Return [x, y] of the center of cell containing provided text 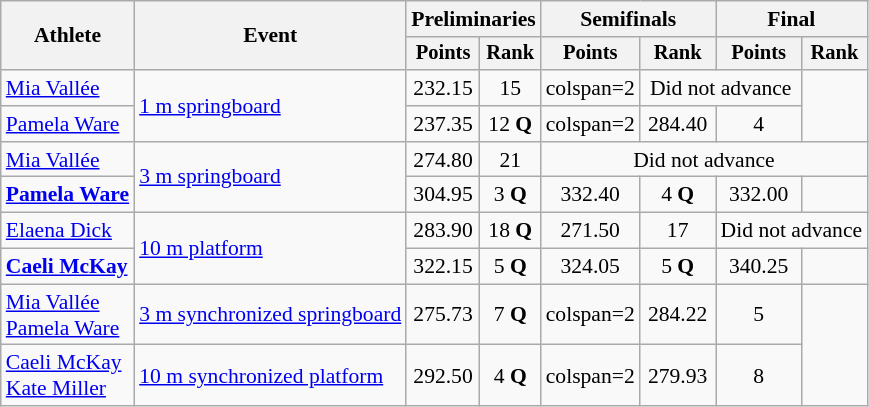
18 Q [510, 231]
21 [510, 160]
284.40 [678, 124]
8 [759, 376]
15 [510, 88]
324.05 [590, 267]
Mia Vallée Pamela Ware [68, 314]
12 Q [510, 124]
237.35 [443, 124]
7 Q [510, 314]
Caeli McKay [68, 267]
Elaena Dick [68, 231]
Caeli McKay Kate Miller [68, 376]
Athlete [68, 36]
340.25 [759, 267]
275.73 [443, 314]
4 [759, 124]
279.93 [678, 376]
292.50 [443, 376]
10 m platform [270, 248]
Event [270, 36]
10 m synchronized platform [270, 376]
Semifinals [628, 19]
232.15 [443, 88]
274.80 [443, 160]
322.15 [443, 267]
3 m springboard [270, 178]
3 Q [510, 195]
Preliminaries [473, 19]
3 m synchronized springboard [270, 314]
304.95 [443, 195]
17 [678, 231]
332.00 [759, 195]
332.40 [590, 195]
1 m springboard [270, 106]
283.90 [443, 231]
5 [759, 314]
Final [792, 19]
271.50 [590, 231]
284.22 [678, 314]
